Scan for the cell matching the given text and deliver its (X, Y) coordinate at center. 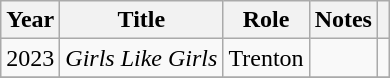
Year (30, 20)
Role (266, 20)
Girls Like Girls (142, 58)
Trenton (266, 58)
Title (142, 20)
2023 (30, 58)
Notes (343, 20)
